Search for the cell housing the specified text and yield its (x, y) center coordinate. 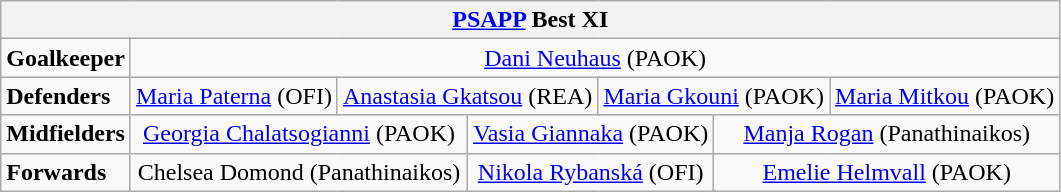
Forwards (66, 172)
Defenders (66, 96)
Georgia Chalatsogianni (PAOK) (298, 134)
Vasia Giannaka (PAOK) (591, 134)
Maria Paterna (OFI) (234, 96)
Manja Rogan (Panathinaikos) (887, 134)
Goalkeeper (66, 58)
Chelsea Domond (Panathinaikos) (298, 172)
Midfielders (66, 134)
Anastasia Gkatsou (REA) (467, 96)
Nikola Rybanská (OFI) (591, 172)
Maria Mitkou (PAOK) (945, 96)
Dani Neuhaus (PAOK) (594, 58)
PSAPP Best XI (530, 20)
Maria Gkouni (PAOK) (714, 96)
Emelie Helmvall (PAOK) (887, 172)
